Output the [x, y] coordinate of the center of the cell containing the given text.  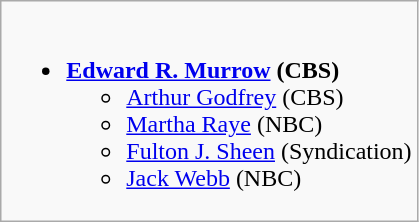
Edward R. Murrow (CBS)Arthur Godfrey (CBS)Martha Raye (NBC)Fulton J. Sheen (Syndication)Jack Webb (NBC) [209, 112]
